Pinpoint the cell where the given text exists, returning its [X, Y] midpoint coordinate. 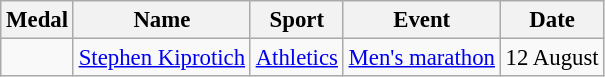
Men's marathon [422, 58]
Event [422, 20]
Name [162, 20]
Medal [38, 20]
Sport [296, 20]
12 August [552, 58]
Athletics [296, 58]
Date [552, 20]
Stephen Kiprotich [162, 58]
